Search for the cell housing the specified text and yield its (X, Y) center coordinate. 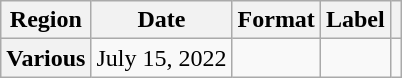
Label (355, 20)
Date (162, 20)
Region (46, 20)
July 15, 2022 (162, 58)
Various (46, 58)
Format (276, 20)
